Locate the cell with the specified text and output its [X, Y] center coordinate. 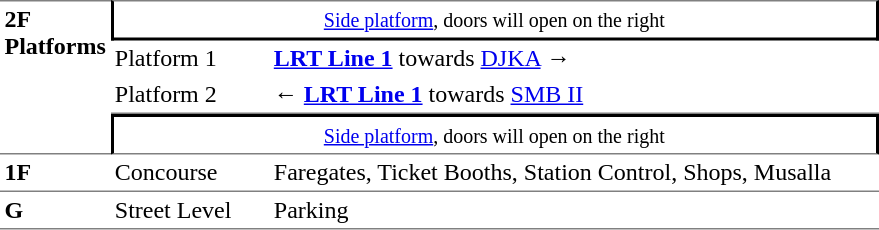
Faregates, Ticket Booths, Station Control, Shops, Musalla [574, 173]
Platform 2 [190, 95]
2FPlatforms [55, 77]
LRT Line 1 towards DJKA → [574, 58]
Concourse [190, 173]
1F [55, 173]
G [55, 211]
← LRT Line 1 towards SMB II [574, 95]
Platform 1 [190, 58]
Street Level [190, 211]
Parking [574, 211]
